Detect which cell encompasses the target text, then output its (X, Y) center coordinate. 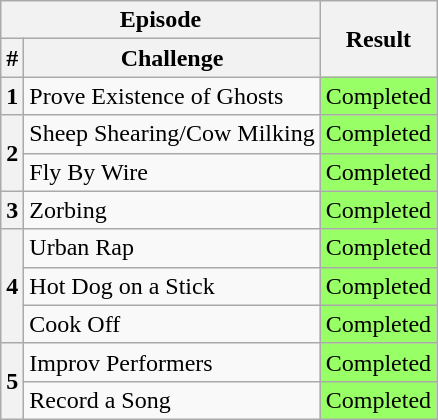
Result (378, 39)
3 (12, 210)
4 (12, 286)
Cook Off (172, 324)
Challenge (172, 58)
Zorbing (172, 210)
Record a Song (172, 400)
Fly By Wire (172, 172)
Episode (160, 20)
1 (12, 96)
Prove Existence of Ghosts (172, 96)
Improv Performers (172, 362)
2 (12, 153)
Hot Dog on a Stick (172, 286)
Sheep Shearing/Cow Milking (172, 134)
# (12, 58)
Urban Rap (172, 248)
5 (12, 381)
